Output the [X, Y] coordinate of the center of the cell containing the given text.  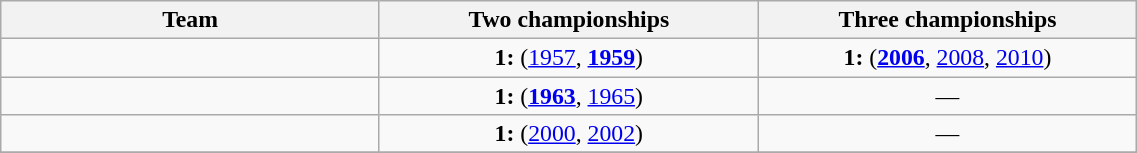
Two championships [568, 20]
Three championships [948, 20]
1: (1957, 1959) [568, 58]
1: (2006, 2008, 2010) [948, 58]
1: (1963, 1965) [568, 96]
1: (2000, 2002) [568, 133]
Team [190, 20]
